Return (X, Y) of the center of cell containing provided text 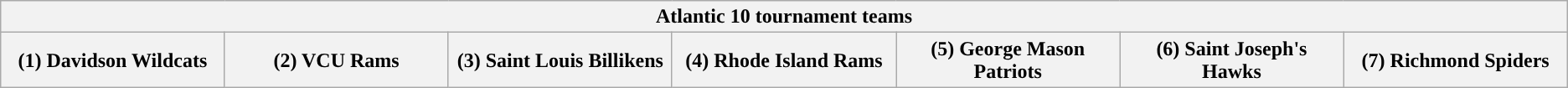
(1) Davidson Wildcats (112, 60)
(7) Richmond Spiders (1456, 60)
(2) VCU Rams (337, 60)
Atlantic 10 tournament teams (784, 17)
(6) Saint Joseph's Hawks (1231, 60)
(3) Saint Louis Billikens (560, 60)
(5) George Mason Patriots (1008, 60)
(4) Rhode Island Rams (784, 60)
